Provide the (X, Y) coordinate of the cell's center where the given text is located.  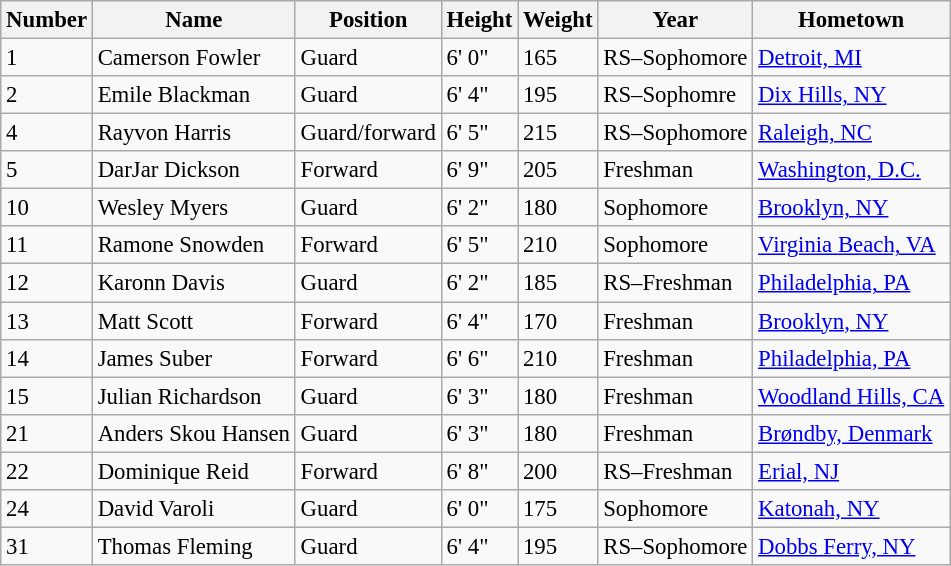
Wesley Myers (194, 208)
Number (47, 20)
Katonah, NY (852, 509)
Julian Richardson (194, 396)
15 (47, 396)
5 (47, 170)
DarJar Dickson (194, 170)
6' 9" (479, 170)
Dobbs Ferry, NY (852, 546)
Height (479, 20)
Erial, NJ (852, 471)
12 (47, 283)
Anders Skou Hansen (194, 433)
James Suber (194, 358)
185 (558, 283)
6' 8" (479, 471)
11 (47, 245)
21 (47, 433)
Detroit, MI (852, 58)
24 (47, 509)
10 (47, 208)
Name (194, 20)
22 (47, 471)
170 (558, 321)
Matt Scott (194, 321)
6' 6" (479, 358)
Guard/forward (368, 133)
1 (47, 58)
Camerson Fowler (194, 58)
Dominique Reid (194, 471)
Raleigh, NC (852, 133)
Ramone Snowden (194, 245)
165 (558, 58)
200 (558, 471)
Dix Hills, NY (852, 95)
31 (47, 546)
Brøndby, Denmark (852, 433)
David Varoli (194, 509)
RS–Sophomre (676, 95)
Thomas Fleming (194, 546)
215 (558, 133)
175 (558, 509)
Hometown (852, 20)
Washington, D.C. (852, 170)
Year (676, 20)
2 (47, 95)
13 (47, 321)
Virginia Beach, VA (852, 245)
14 (47, 358)
Weight (558, 20)
Rayvon Harris (194, 133)
205 (558, 170)
Emile Blackman (194, 95)
Position (368, 20)
Woodland Hills, CA (852, 396)
4 (47, 133)
Karonn Davis (194, 283)
